Determine the (X, Y) coordinate at the center of the cell enclosing the given text.  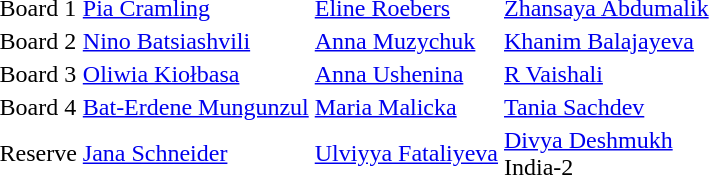
Anna Ushenina (406, 74)
Nino Batsiashvili (196, 41)
Maria Malicka (406, 107)
Oliwia Kiołbasa (196, 74)
Bat-Erdene Mungunzul (196, 107)
Anna Muzychuk (406, 41)
